Provide the (X, Y) coordinate of the cell's center where the given text is located.  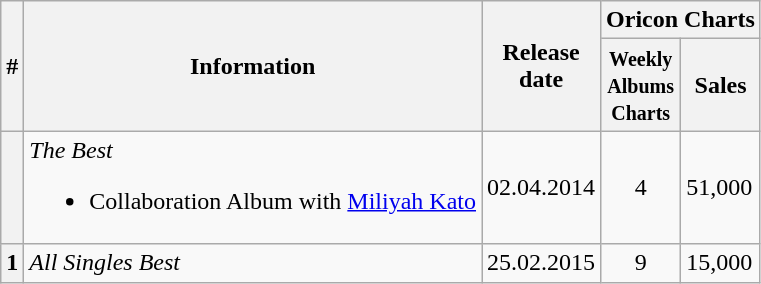
The BestCollaboration Album with Miliyah Kato (253, 188)
# (12, 66)
1 (12, 263)
Release date (542, 66)
25.02.2015 (542, 263)
9 (641, 263)
15,000 (721, 263)
WeeklyAlbumsCharts (641, 85)
Oricon Charts (681, 20)
02.04.2014 (542, 188)
51,000 (721, 188)
Information (253, 66)
All Singles Best (253, 263)
4 (641, 188)
Sales (721, 85)
